Extract the (x, y) coordinate from the center of the cell holding the provided text.  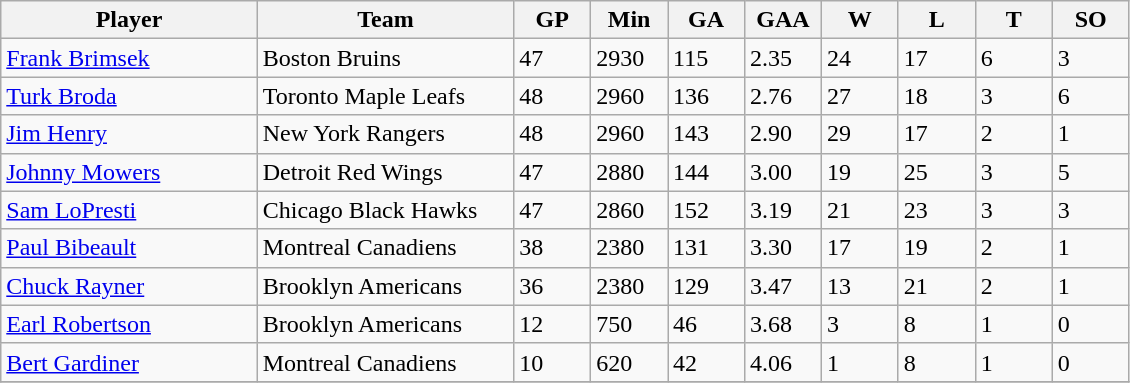
25 (936, 172)
750 (630, 324)
2.35 (782, 58)
27 (860, 96)
13 (860, 286)
Bert Gardiner (129, 362)
Chuck Rayner (129, 286)
W (860, 20)
2.76 (782, 96)
131 (706, 248)
Johnny Mowers (129, 172)
T (1014, 20)
Team (385, 20)
2860 (630, 210)
GP (552, 20)
18 (936, 96)
3.47 (782, 286)
Boston Bruins (385, 58)
L (936, 20)
129 (706, 286)
144 (706, 172)
5 (1090, 172)
Jim Henry (129, 134)
143 (706, 134)
GAA (782, 20)
Detroit Red Wings (385, 172)
2930 (630, 58)
Frank Brimsek (129, 58)
36 (552, 286)
136 (706, 96)
3.19 (782, 210)
4.06 (782, 362)
Sam LoPresti (129, 210)
Earl Robertson (129, 324)
Player (129, 20)
23 (936, 210)
Toronto Maple Leafs (385, 96)
152 (706, 210)
3.68 (782, 324)
GA (706, 20)
115 (706, 58)
2880 (630, 172)
Min (630, 20)
2.90 (782, 134)
Paul Bibeault (129, 248)
42 (706, 362)
SO (1090, 20)
10 (552, 362)
Chicago Black Hawks (385, 210)
3.00 (782, 172)
29 (860, 134)
3.30 (782, 248)
12 (552, 324)
46 (706, 324)
620 (630, 362)
24 (860, 58)
New York Rangers (385, 134)
Turk Broda (129, 96)
38 (552, 248)
